Identify which cell holds the provided text, then report its [X, Y] central coordinate. 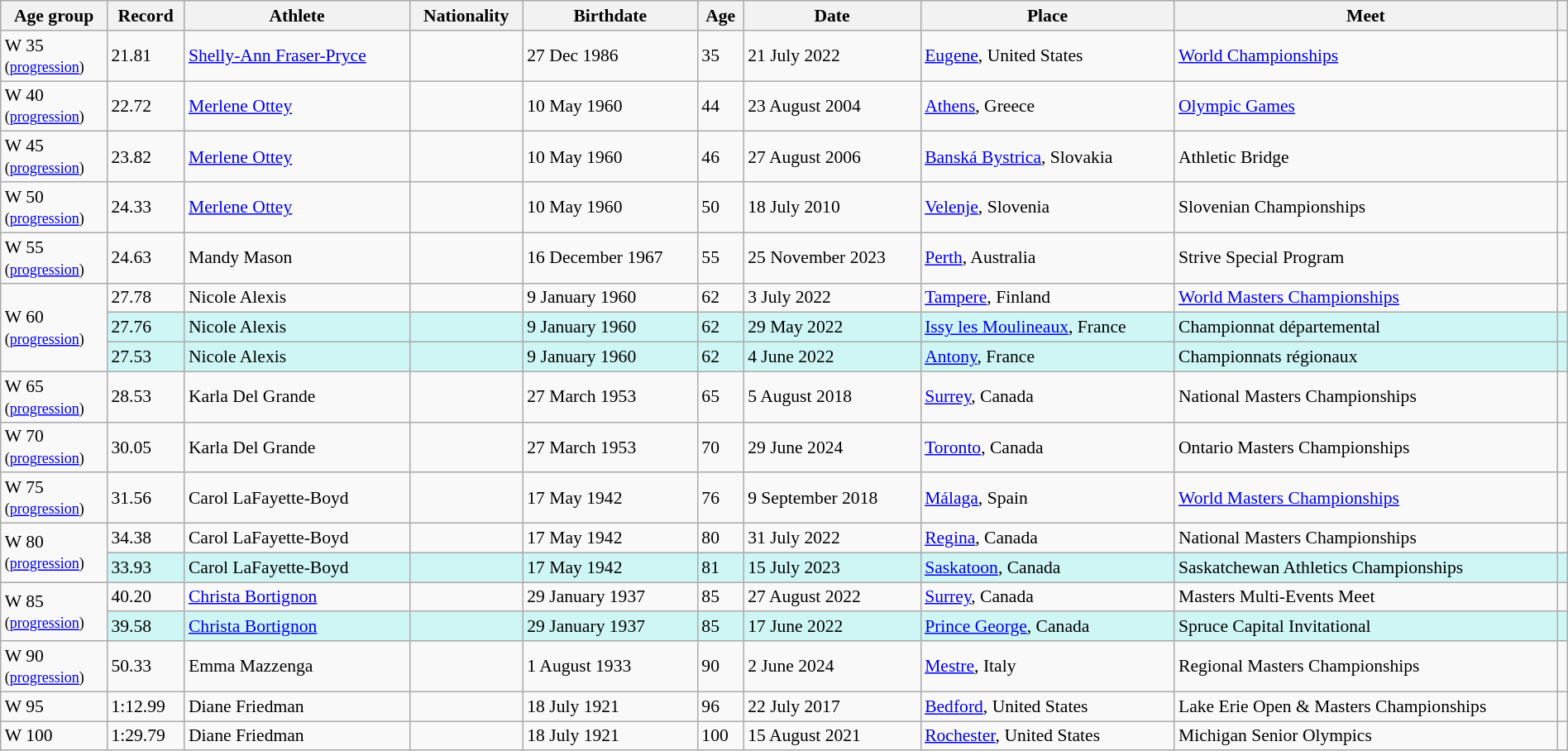
15 July 2023 [832, 567]
27 August 2022 [832, 597]
W 70 (progression) [55, 447]
17 June 2022 [832, 627]
W 100 [55, 736]
23 August 2004 [832, 106]
35 [720, 56]
39.58 [146, 627]
Lake Erie Open & Masters Championships [1366, 706]
18 July 2010 [832, 207]
29 May 2022 [832, 328]
76 [720, 498]
28.53 [146, 397]
2 June 2024 [832, 667]
50.33 [146, 667]
33.93 [146, 567]
Date [832, 16]
44 [720, 106]
Bedford, United States [1047, 706]
50 [720, 207]
Issy les Moulineaux, France [1047, 328]
21 July 2022 [832, 56]
W 40 (progression) [55, 106]
27.78 [146, 298]
Olympic Games [1366, 106]
Antony, France [1047, 357]
Age group [55, 16]
W 95 [55, 706]
16 December 1967 [610, 258]
W 60 (progression) [55, 328]
Slovenian Championships [1366, 207]
W 35 (progression) [55, 56]
96 [720, 706]
90 [720, 667]
Masters Multi-Events Meet [1366, 597]
40.20 [146, 597]
Spruce Capital Invitational [1366, 627]
W 50 (progression) [55, 207]
Málaga, Spain [1047, 498]
31.56 [146, 498]
Nationality [466, 16]
15 August 2021 [832, 736]
25 November 2023 [832, 258]
W 75 (progression) [55, 498]
27 Dec 1986 [610, 56]
Strive Special Program [1366, 258]
31 July 2022 [832, 538]
W 65 (progression) [55, 397]
Athens, Greece [1047, 106]
Record [146, 16]
1 August 1933 [610, 667]
Ontario Masters Championships [1366, 447]
Championnats régionaux [1366, 357]
Perth, Australia [1047, 258]
Velenje, Slovenia [1047, 207]
Athlete [297, 16]
4 June 2022 [832, 357]
80 [720, 538]
Eugene, United States [1047, 56]
Athletic Bridge [1366, 157]
Emma Mazzenga [297, 667]
Banská Bystrica, Slovakia [1047, 157]
21.81 [146, 56]
W 80 (progression) [55, 552]
3 July 2022 [832, 298]
24.33 [146, 207]
1:12.99 [146, 706]
Toronto, Canada [1047, 447]
5 August 2018 [832, 397]
Tampere, Finland [1047, 298]
27 August 2006 [832, 157]
Prince George, Canada [1047, 627]
Meet [1366, 16]
W 55 (progression) [55, 258]
W 85 (progression) [55, 612]
Championnat départemental [1366, 328]
34.38 [146, 538]
Saskatchewan Athletics Championships [1366, 567]
World Championships [1366, 56]
46 [720, 157]
22.72 [146, 106]
Mandy Mason [297, 258]
Age [720, 16]
Place [1047, 16]
70 [720, 447]
Mestre, Italy [1047, 667]
24.63 [146, 258]
27.76 [146, 328]
W 45 (progression) [55, 157]
9 September 2018 [832, 498]
Birthdate [610, 16]
81 [720, 567]
29 June 2024 [832, 447]
65 [720, 397]
Saskatoon, Canada [1047, 567]
Regina, Canada [1047, 538]
27.53 [146, 357]
100 [720, 736]
Michigan Senior Olympics [1366, 736]
23.82 [146, 157]
22 July 2017 [832, 706]
W 90 (progression) [55, 667]
Rochester, United States [1047, 736]
Regional Masters Championships [1366, 667]
1:29.79 [146, 736]
Shelly-Ann Fraser-Pryce [297, 56]
30.05 [146, 447]
55 [720, 258]
